Scan for the cell matching the given text and deliver its [x, y] coordinate at center. 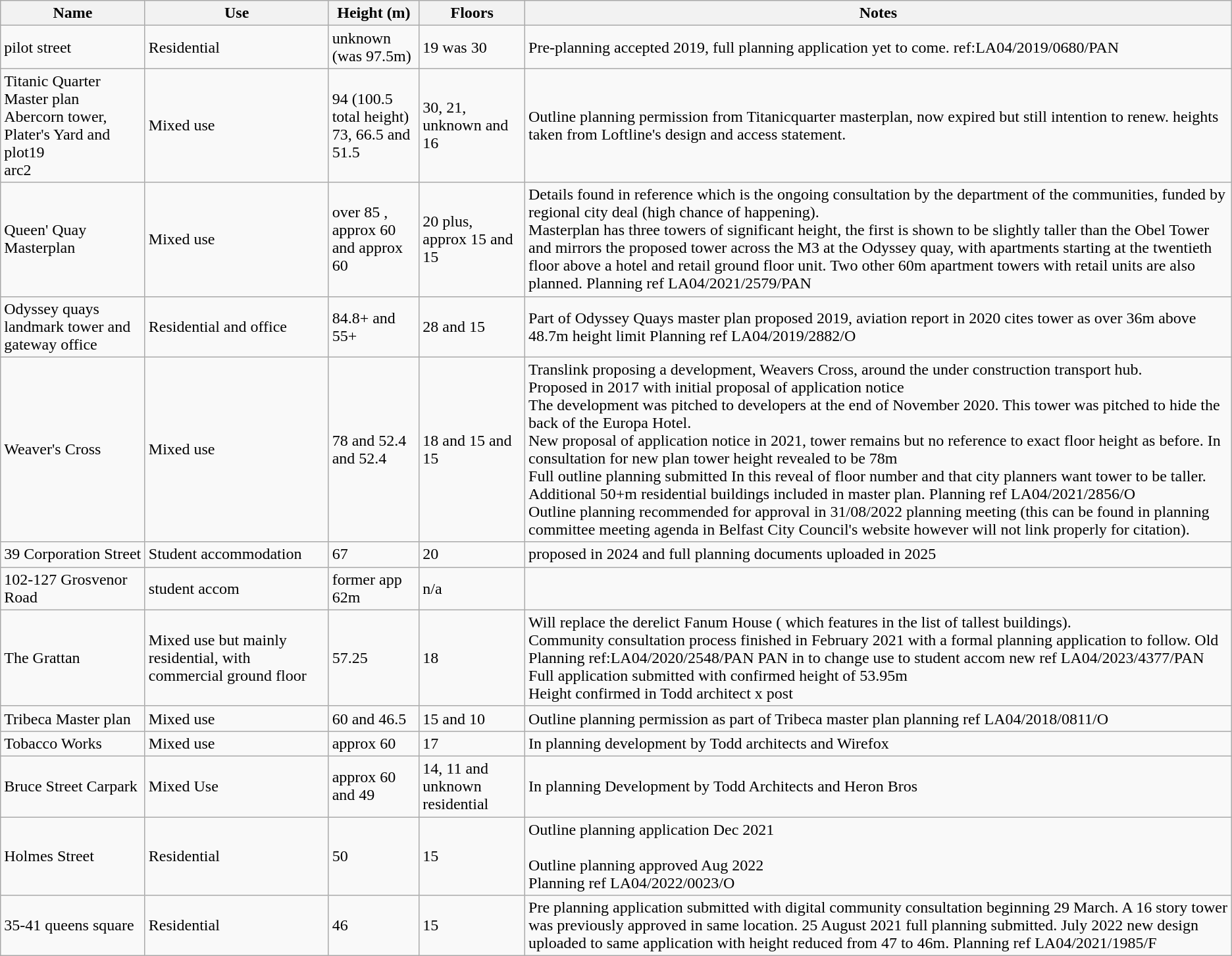
50 [374, 856]
unknown (was 97.5m) [374, 47]
94 (100.5 total height)73, 66.5 and 51.5 [374, 125]
30, 21, unknown and 16 [473, 125]
approx 60 [374, 743]
57.25 [374, 658]
28 and 15 [473, 327]
Height (m) [374, 13]
14, 11 and unknown residential [473, 786]
19 was 30 [473, 47]
20 [473, 554]
approx 60 and 49 [374, 786]
The Grattan [73, 658]
Name [73, 13]
Use [237, 13]
former app 62m [374, 589]
Odyssey quays landmark tower and gateway office [73, 327]
Mixed use but mainly residential, with commercial ground floor [237, 658]
102-127 Grosvenor Road [73, 589]
20 plus,approx 15 and 15 [473, 240]
Outline planning permission as part of Tribeca master plan planning ref LA04/2018/0811/O [879, 718]
18 and 15 and 15 [473, 449]
Bruce Street Carpark [73, 786]
Floors [473, 13]
60 and 46.5 [374, 718]
Pre-planning accepted 2019, full planning application yet to come. ref:LA04/2019/0680/PAN [879, 47]
Residential and office [237, 327]
Mixed Use [237, 786]
n/a [473, 589]
Holmes Street [73, 856]
In planning Development by Todd Architects and Heron Bros [879, 786]
78 and 52.4 and 52.4 [374, 449]
Tribeca Master plan [73, 718]
18 [473, 658]
Weaver's Cross [73, 449]
67 [374, 554]
Queen' Quay Masterplan [73, 240]
39 Corporation Street [73, 554]
Tobacco Works [73, 743]
15 and 10 [473, 718]
student accom [237, 589]
Outline planning application Dec 2021Outline planning approved Aug 2022 Planning ref LA04/2022/0023/O [879, 856]
over 85 ,approx 60 and approx 60 [374, 240]
46 [374, 926]
84.8+ and 55+ [374, 327]
proposed in 2024 and full planning documents uploaded in 2025 [879, 554]
Student accommodation [237, 554]
Titanic Quarter Master plan Abercorn tower,Plater's Yard and plot19arc2 [73, 125]
17 [473, 743]
In planning development by Todd architects and Wirefox [879, 743]
Notes [879, 13]
pilot street [73, 47]
35-41 queens square [73, 926]
